Find where the given text appears and provide that cell's center as (x, y) coordinate. 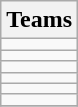
Teams (40, 20)
